Scan for the cell matching the given text and deliver its (X, Y) coordinate at center. 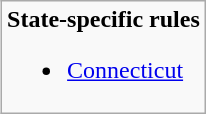
State-specific rulesConnecticut (104, 58)
